Search for the cell housing the specified text and yield its (X, Y) center coordinate. 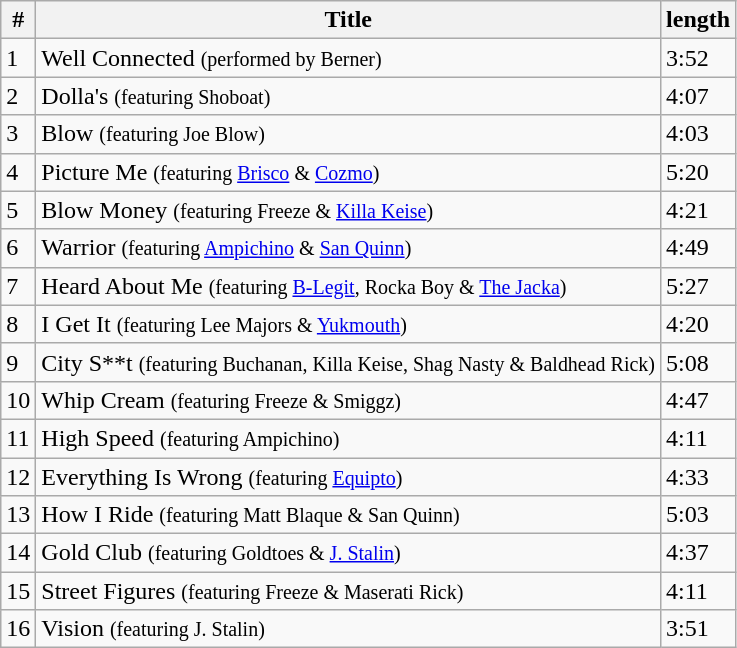
5:03 (698, 515)
Dolla's (featuring Shoboat) (348, 96)
Warrior (featuring Ampichino & San Quinn) (348, 248)
Everything Is Wrong (featuring Equipto) (348, 477)
# (18, 20)
4:37 (698, 553)
10 (18, 400)
8 (18, 324)
5:20 (698, 172)
6 (18, 248)
15 (18, 591)
4 (18, 172)
11 (18, 438)
3:52 (698, 58)
4:20 (698, 324)
4:47 (698, 400)
3:51 (698, 629)
9 (18, 362)
Blow Money (featuring Freeze & Killa Keise) (348, 210)
2 (18, 96)
4:21 (698, 210)
Picture Me (featuring Brisco & Cozmo) (348, 172)
7 (18, 286)
4:03 (698, 134)
Blow (featuring Joe Blow) (348, 134)
Gold Club (featuring Goldtoes & J. Stalin) (348, 553)
Vision (featuring J. Stalin) (348, 629)
City S**t (featuring Buchanan, Killa Keise, Shag Nasty & Baldhead Rick) (348, 362)
4:49 (698, 248)
4:07 (698, 96)
Street Figures (featuring Freeze & Maserati Rick) (348, 591)
16 (18, 629)
length (698, 20)
Whip Cream (featuring Freeze & Smiggz) (348, 400)
5 (18, 210)
Heard About Me (featuring B-Legit, Rocka Boy & The Jacka) (348, 286)
13 (18, 515)
Well Connected (performed by Berner) (348, 58)
1 (18, 58)
High Speed (featuring Ampichino) (348, 438)
4:33 (698, 477)
I Get It (featuring Lee Majors & Yukmouth) (348, 324)
14 (18, 553)
5:08 (698, 362)
12 (18, 477)
Title (348, 20)
How I Ride (featuring Matt Blaque & San Quinn) (348, 515)
5:27 (698, 286)
3 (18, 134)
